From the cell containing the given text, extract its center point as [x, y] coordinate. 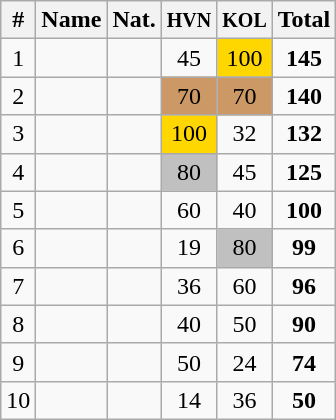
KOL [245, 20]
32 [245, 134]
19 [189, 248]
14 [189, 400]
125 [304, 172]
8 [18, 324]
Total [304, 20]
74 [304, 362]
6 [18, 248]
99 [304, 248]
Name [72, 20]
HVN [189, 20]
24 [245, 362]
# [18, 20]
9 [18, 362]
4 [18, 172]
140 [304, 96]
3 [18, 134]
90 [304, 324]
96 [304, 286]
Nat. [134, 20]
1 [18, 58]
7 [18, 286]
2 [18, 96]
132 [304, 134]
5 [18, 210]
10 [18, 400]
145 [304, 58]
